Pinpoint the cell where the given text exists, returning its (x, y) midpoint coordinate. 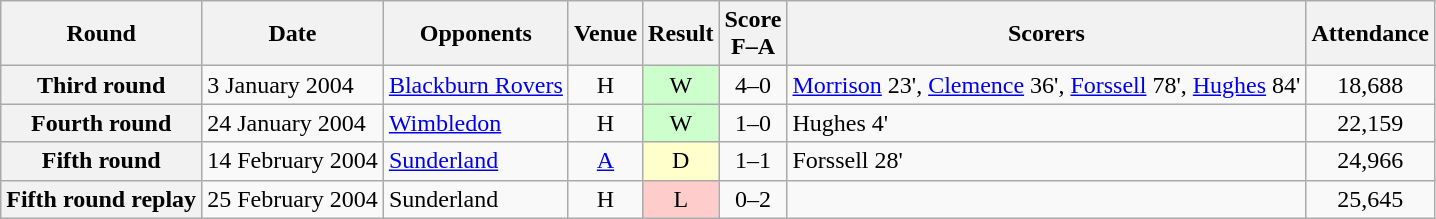
0–2 (753, 199)
1–0 (753, 123)
Result (681, 34)
1–1 (753, 161)
24 January 2004 (293, 123)
25,645 (1370, 199)
Blackburn Rovers (476, 85)
Morrison 23', Clemence 36', Forssell 78', Hughes 84' (1046, 85)
25 February 2004 (293, 199)
Fifth round (102, 161)
3 January 2004 (293, 85)
14 February 2004 (293, 161)
Third round (102, 85)
A (605, 161)
22,159 (1370, 123)
4–0 (753, 85)
Fifth round replay (102, 199)
L (681, 199)
Attendance (1370, 34)
Venue (605, 34)
Forssell 28' (1046, 161)
Date (293, 34)
Scorers (1046, 34)
Hughes 4' (1046, 123)
Round (102, 34)
Wimbledon (476, 123)
Opponents (476, 34)
18,688 (1370, 85)
ScoreF–A (753, 34)
24,966 (1370, 161)
D (681, 161)
Fourth round (102, 123)
